Return (X, Y) of the center of cell containing provided text 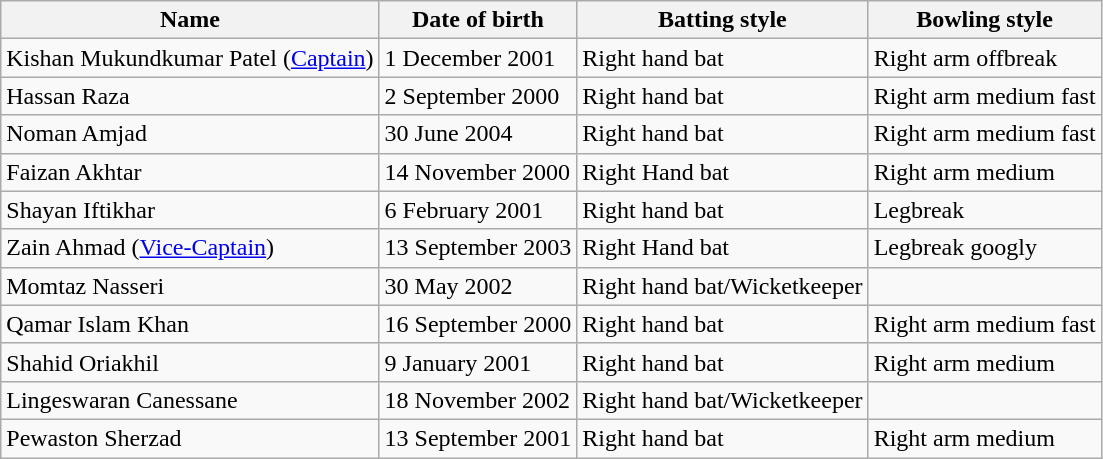
Zain Ahmad (Vice-Captain) (190, 248)
18 November 2002 (478, 400)
Shayan Iftikhar (190, 210)
16 September 2000 (478, 324)
Lingeswaran Canessane (190, 400)
2 September 2000 (478, 96)
Shahid Oriakhil (190, 362)
Legbreak (984, 210)
Bowling style (984, 20)
Faizan Akhtar (190, 172)
30 June 2004 (478, 134)
Momtaz Nasseri (190, 286)
14 November 2000 (478, 172)
Qamar Islam Khan (190, 324)
30 May 2002 (478, 286)
Batting style (722, 20)
Pewaston Sherzad (190, 438)
1 December 2001 (478, 58)
Name (190, 20)
6 February 2001 (478, 210)
Date of birth (478, 20)
Kishan Mukundkumar Patel (Captain) (190, 58)
Legbreak googly (984, 248)
9 January 2001 (478, 362)
13 September 2001 (478, 438)
Noman Amjad (190, 134)
Right arm offbreak (984, 58)
13 September 2003 (478, 248)
Hassan Raza (190, 96)
